Return the [X, Y] coordinate for the center point of the cell that contains the specified text.  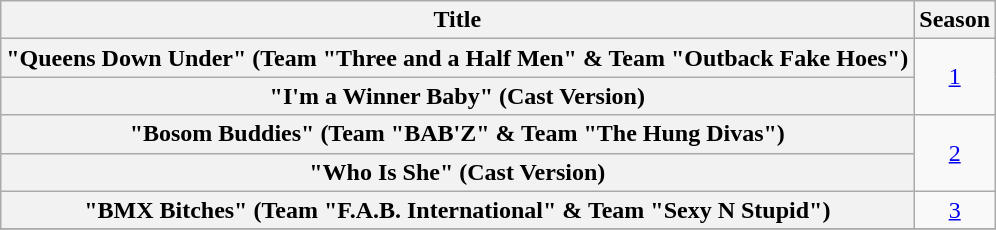
"BMX Bitches" (Team "F.A.B. International" & Team "Sexy N Stupid") [458, 210]
3 [955, 210]
"Queens Down Under" (Team "Three and a Half Men" & Team "Outback Fake Hoes") [458, 58]
"I'm a Winner Baby" (Cast Version) [458, 96]
Title [458, 20]
"Who Is She" (Cast Version) [458, 172]
1 [955, 77]
2 [955, 153]
Season [955, 20]
"Bosom Buddies" (Team "BAB'Z" & Team "The Hung Divas") [458, 134]
